Provide the (x, y) coordinate of the cell's center where the given text is located.  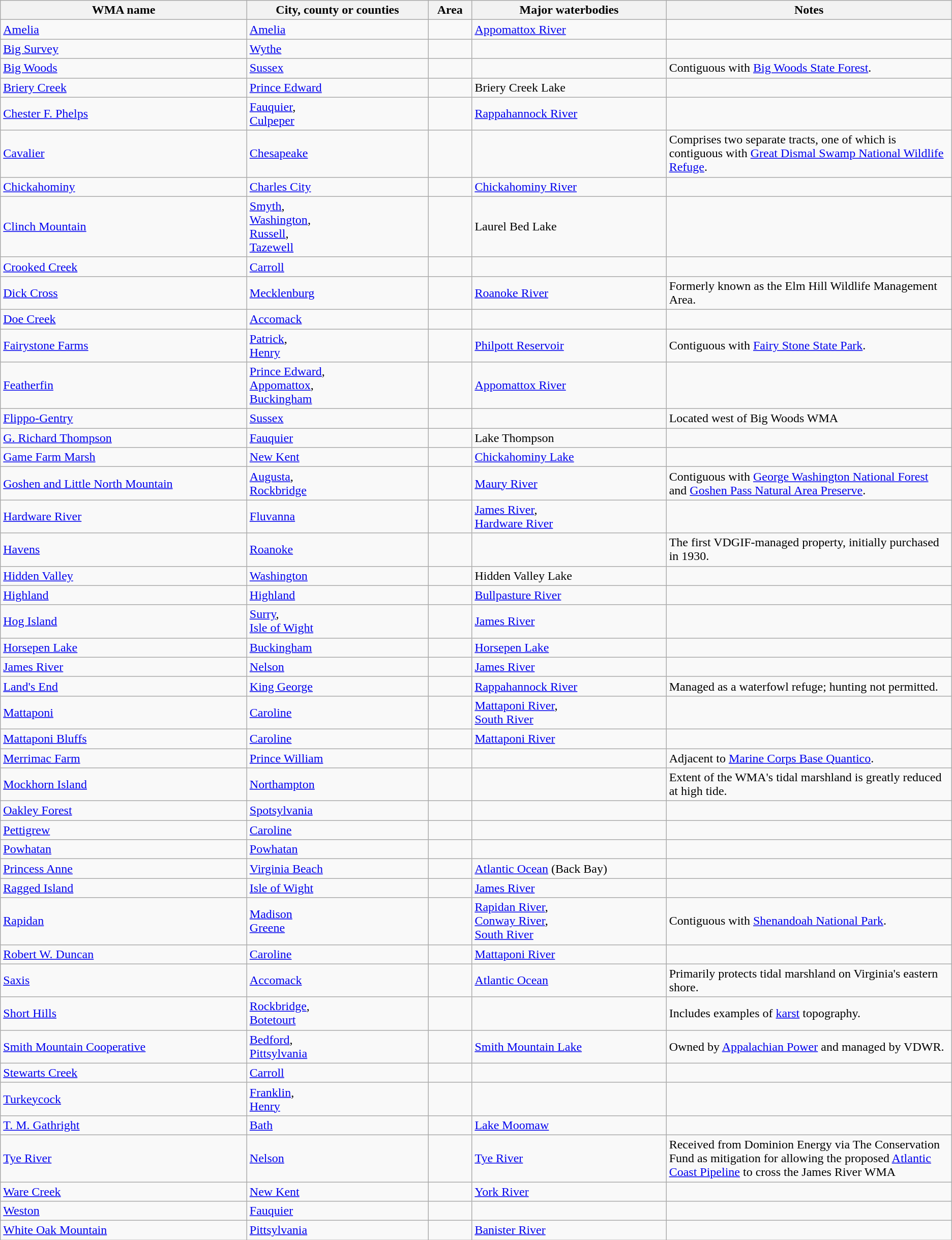
Game Farm Marsh (124, 457)
Isle of Wight (337, 888)
Banister River (569, 1230)
Area (450, 10)
Adjacent to Marine Corps Base Quantico. (809, 758)
Pettigrew (124, 830)
Contiguous with Shenandoah National Park. (809, 921)
Oakley Forest (124, 811)
Owned by Appalachian Power and managed by VDWR. (809, 1047)
Philpott Reservoir (569, 345)
Hog Island (124, 622)
T. M. Gathright (124, 1125)
Chickahominy Lake (569, 457)
Land's End (124, 686)
Atlantic Ocean (Back Bay) (569, 869)
Briery Creek (124, 87)
Mecklenburg (337, 293)
Fluvanna (337, 517)
Surry,Isle of Wight (337, 622)
Contiguous with George Washington National Forest and Goshen Pass Natural Area Preserve. (809, 483)
Merrimac Farm (124, 758)
Includes examples of karst topography. (809, 1013)
Cavalier (124, 154)
Lake Moomaw (569, 1125)
Augusta,Rockbridge (337, 483)
WMA name (124, 10)
Washington (337, 576)
Big Woods (124, 68)
Fairystone Farms (124, 345)
Notes (809, 10)
Rapidan River,Conway River,South River (569, 921)
Weston (124, 1211)
Extent of the WMA's tidal marshland is greatly reduced at high tide. (809, 784)
Prince Edward,Appomattox,Buckingham (337, 386)
York River (569, 1192)
Virginia Beach (337, 869)
Wythe (337, 49)
Short Hills (124, 1013)
Crooked Creek (124, 267)
Smith Mountain Cooperative (124, 1047)
Goshen and Little North Mountain (124, 483)
Northampton (337, 784)
Smyth,Washington,Russell,Tazewell (337, 227)
Major waterbodies (569, 10)
James River,Hardware River (569, 517)
King George (337, 686)
Bedford,Pittsylvania (337, 1047)
Chickahominy (124, 187)
Maury River (569, 483)
Managed as a waterfowl refuge; hunting not permitted. (809, 686)
G. Richard Thompson (124, 438)
Saxis (124, 981)
Fauquier,Culpeper (337, 114)
Turkeycock (124, 1099)
Lake Thompson (569, 438)
Rapidan (124, 921)
White Oak Mountain (124, 1230)
City, county or counties (337, 10)
Primarily protects tidal marshland on Virginia's eastern shore. (809, 981)
Roanoke (337, 549)
Briery Creek Lake (569, 87)
Pittsylvania (337, 1230)
Spotsylvania (337, 811)
The first VDGIF-managed property, initially purchased in 1930. (809, 549)
Dick Cross (124, 293)
Havens (124, 549)
Robert W. Duncan (124, 954)
Atlantic Ocean (569, 981)
Received from Dominion Energy via The Conservation Fund as mitigation for allowing the proposed Atlantic Coast Pipeline to cross the James River WMA (809, 1158)
Buckingham (337, 647)
Ragged Island (124, 888)
Ware Creek (124, 1192)
Bath (337, 1125)
MadisonGreene (337, 921)
Doe Creek (124, 319)
Big Survey (124, 49)
Hardware River (124, 517)
Prince Edward (337, 87)
Clinch Mountain (124, 227)
Chesapeake (337, 154)
Contiguous with Big Woods State Forest. (809, 68)
Chester F. Phelps (124, 114)
Comprises two separate tracts, one of which is contiguous with Great Dismal Swamp National Wildlife Refuge. (809, 154)
Hidden Valley Lake (569, 576)
Flippo-Gentry (124, 419)
Franklin,Henry (337, 1099)
Laurel Bed Lake (569, 227)
Located west of Big Woods WMA (809, 419)
Rockbridge,Botetourt (337, 1013)
Mattaponi Bluffs (124, 739)
Mockhorn Island (124, 784)
Mattaponi River,South River (569, 712)
Stewarts Creek (124, 1073)
Bullpasture River (569, 595)
Prince William (337, 758)
Chickahominy River (569, 187)
Roanoke River (569, 293)
Mattaponi (124, 712)
Hidden Valley (124, 576)
Contiguous with Fairy Stone State Park. (809, 345)
Formerly known as the Elm Hill Wildlife Management Area. (809, 293)
Charles City (337, 187)
Featherfin (124, 386)
Patrick,Henry (337, 345)
Princess Anne (124, 869)
Smith Mountain Lake (569, 1047)
